Capture the cell that displays the provided text and extract its [X, Y] central coordinate. 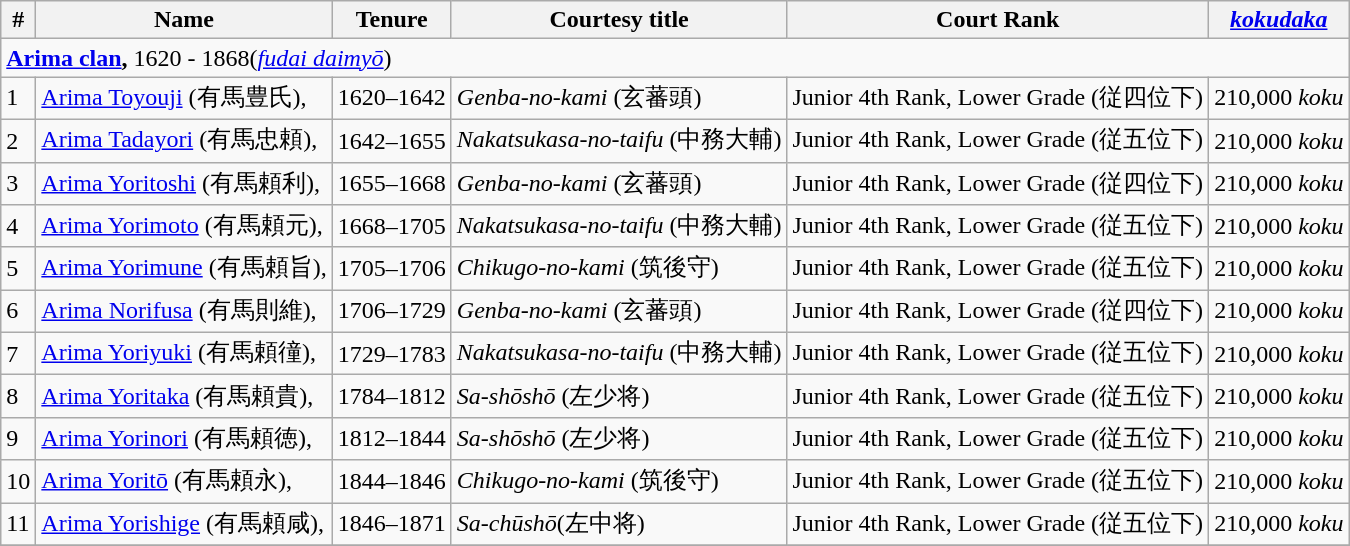
kokudaka [1279, 20]
1706–1729 [392, 312]
1620–1642 [392, 98]
7 [18, 354]
2 [18, 140]
1 [18, 98]
Arima Yorinori (有馬頼徳), [184, 438]
1705–1706 [392, 268]
Arima Yorimune (有馬頼旨), [184, 268]
Arima Yoritoshi (有馬頼利), [184, 184]
# [18, 20]
1812–1844 [392, 438]
Arima clan, 1620 - 1868(fudai daimyō) [675, 58]
Arima Yorimoto (有馬頼元), [184, 226]
1784–1812 [392, 396]
10 [18, 482]
5 [18, 268]
Name [184, 20]
Arima Yoritaka (有馬頼貴), [184, 396]
Court Rank [998, 20]
9 [18, 438]
Arima Yoritō (有馬頼永), [184, 482]
Tenure [392, 20]
3 [18, 184]
4 [18, 226]
8 [18, 396]
6 [18, 312]
1846–1871 [392, 524]
1729–1783 [392, 354]
11 [18, 524]
Arima Norifusa (有馬則維), [184, 312]
Courtesy title [619, 20]
Arima Tadayori (有馬忠頼), [184, 140]
1844–1846 [392, 482]
Sa-chūshō(左中将) [619, 524]
Arima Yorishige (有馬頼咸), [184, 524]
1642–1655 [392, 140]
Arima Toyouji (有馬豊氏), [184, 98]
Arima Yoriyuki (有馬頼徸), [184, 354]
1655–1668 [392, 184]
1668–1705 [392, 226]
